Output the (X, Y) coordinate of the center of the cell containing the given text.  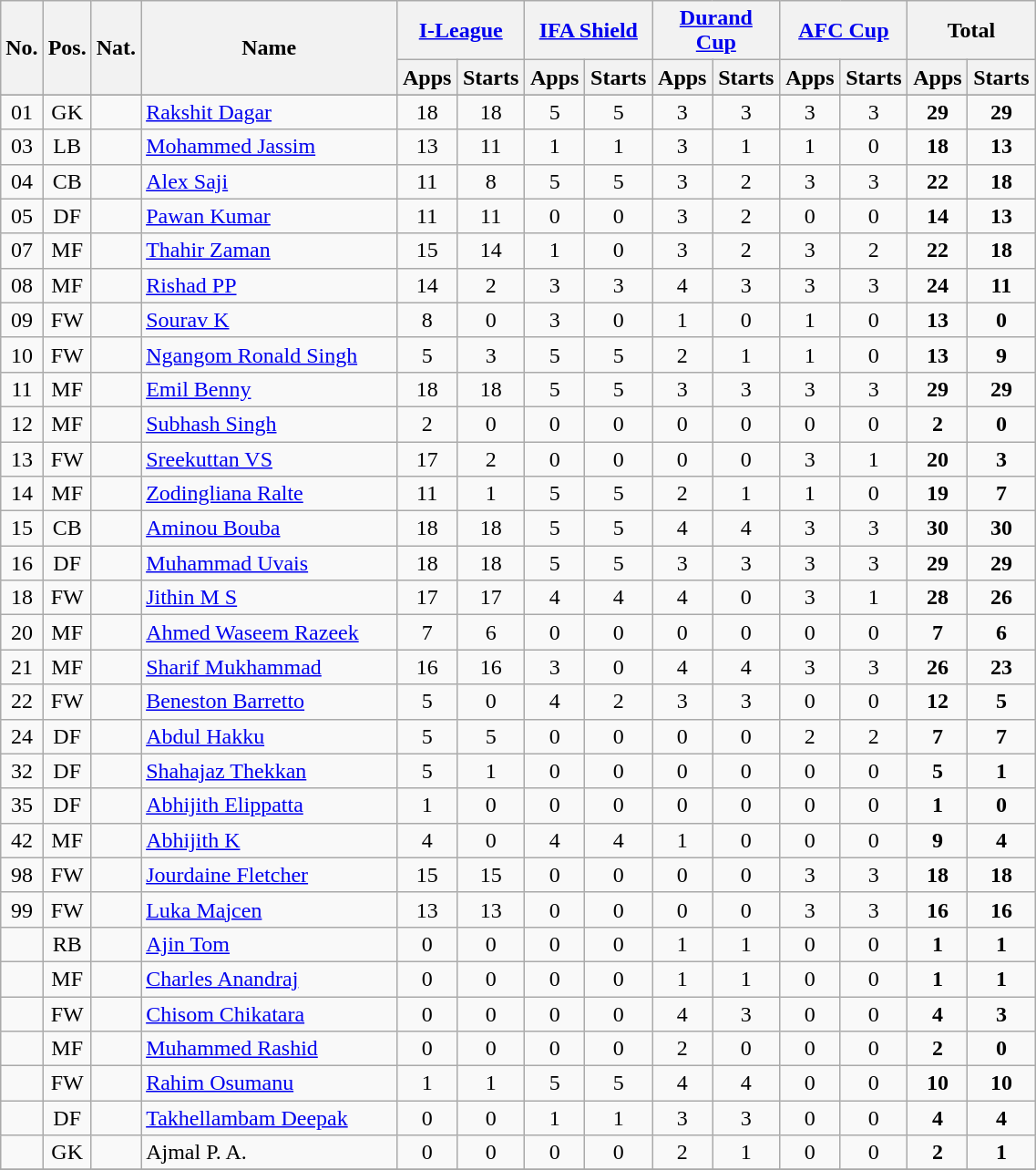
99 (22, 909)
Luka Majcen (270, 909)
32 (22, 771)
Abdul Hakku (270, 736)
Beneston Barretto (270, 702)
08 (22, 285)
IFA Shield (589, 31)
Ahmed Waseem Razeek (270, 632)
Ajmal P. A. (270, 1153)
05 (22, 216)
Sourav K (270, 320)
Ajin Tom (270, 944)
Jourdaine Fletcher (270, 875)
Zodingliana Ralte (270, 494)
Sharif Mukhammad (270, 667)
Abhijith Elippatta (270, 806)
Rahim Osumanu (270, 1083)
Abhijith K (270, 840)
Jithin M S (270, 598)
Aminou Bouba (270, 529)
09 (22, 320)
Total (971, 31)
Subhash Singh (270, 424)
04 (22, 181)
Mohammed Jassim (270, 147)
Muhammad Uvais (270, 563)
Pos. (67, 47)
35 (22, 806)
Nat. (116, 47)
Pawan Kumar (270, 216)
Emil Benny (270, 389)
Muhammed Rashid (270, 1049)
Chisom Chikatara (270, 1014)
Durand Cup (716, 31)
Alex Saji (270, 181)
19 (938, 494)
Sreekuttan VS (270, 458)
RB (67, 944)
21 (22, 667)
Takhellambam Deepak (270, 1118)
07 (22, 251)
Shahajaz Thekkan (270, 771)
No. (22, 47)
Thahir Zaman (270, 251)
LB (67, 147)
03 (22, 147)
Rakshit Dagar (270, 112)
42 (22, 840)
Charles Anandraj (270, 979)
AFC Cup (844, 31)
01 (22, 112)
I-League (461, 31)
98 (22, 875)
28 (938, 598)
23 (1001, 667)
Ngangom Ronald Singh (270, 354)
Name (270, 47)
Rishad PP (270, 285)
